Capture the cell that displays the provided text and extract its (x, y) central coordinate. 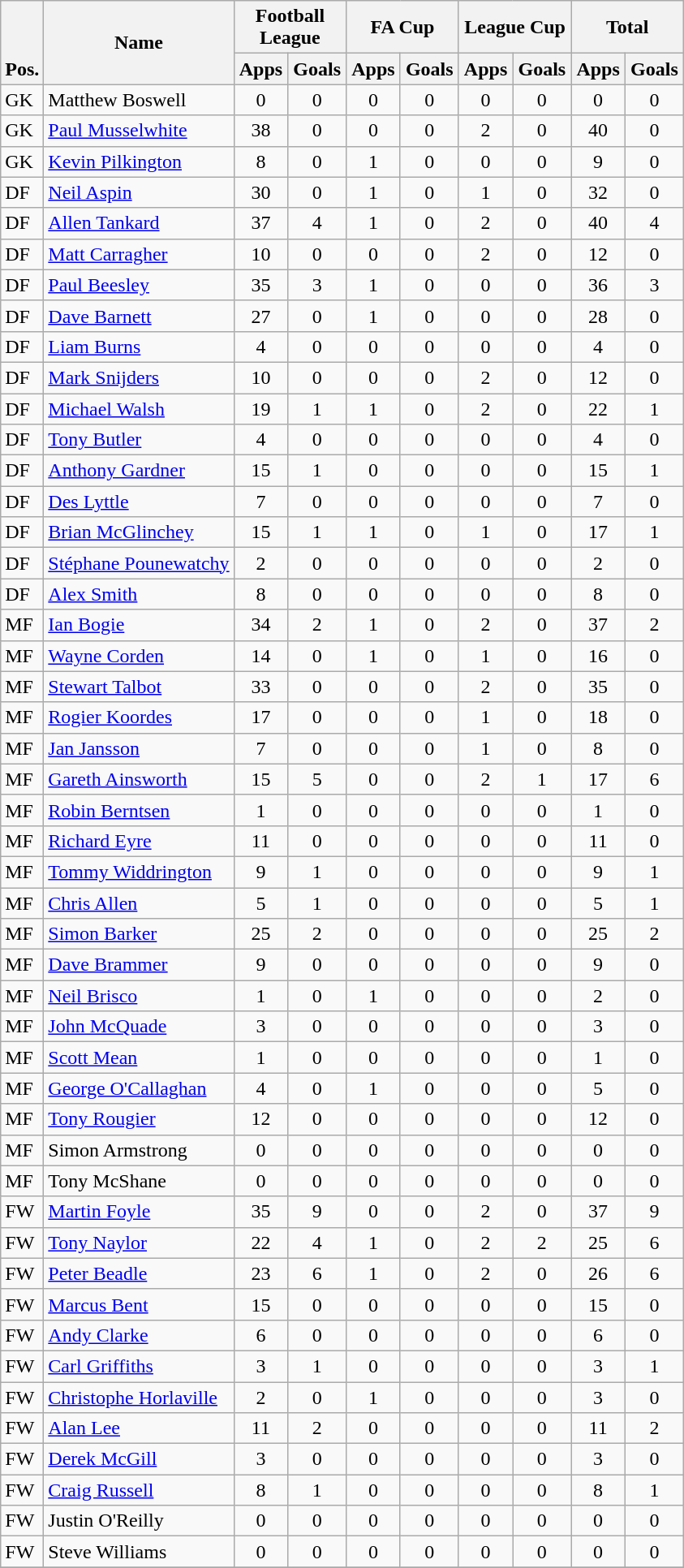
Tony McShane (139, 1181)
Matthew Boswell (139, 100)
Wayne Corden (139, 656)
Andy Clarke (139, 1335)
Richard Eyre (139, 841)
23 (261, 1273)
Stewart Talbot (139, 687)
Martin Foyle (139, 1212)
Robin Berntsen (139, 810)
Simon Armstrong (139, 1150)
19 (261, 408)
Name (139, 42)
League Cup (514, 28)
Michael Walsh (139, 408)
30 (261, 192)
George O'Callaghan (139, 1088)
Gareth Ainsworth (139, 779)
Marcus Bent (139, 1304)
Total (628, 28)
Rogier Koordes (139, 717)
32 (599, 192)
Brian McGlinchey (139, 532)
Football League (290, 28)
Alan Lee (139, 1428)
Justin O'Reilly (139, 1521)
Neil Brisco (139, 996)
36 (599, 285)
Dave Brammer (139, 965)
Paul Beesley (139, 285)
Kevin Pilkington (139, 162)
Des Lyttle (139, 502)
Stéphane Pounewatchy (139, 563)
Simon Barker (139, 934)
Dave Barnett (139, 316)
Tony Butler (139, 440)
34 (261, 625)
Derek McGill (139, 1459)
14 (261, 656)
38 (261, 131)
John McQuade (139, 1027)
Liam Burns (139, 347)
Craig Russell (139, 1490)
Tony Naylor (139, 1243)
Ian Bogie (139, 625)
Pos. (23, 42)
18 (599, 717)
Mark Snijders (139, 377)
16 (599, 656)
Alex Smith (139, 594)
28 (599, 316)
Matt Carragher (139, 254)
27 (261, 316)
Tony Rougier (139, 1119)
FA Cup (402, 28)
Chris Allen (139, 903)
Allen Tankard (139, 223)
Neil Aspin (139, 192)
Christophe Horlaville (139, 1397)
Scott Mean (139, 1058)
Anthony Gardner (139, 471)
33 (261, 687)
Steve Williams (139, 1552)
Carl Griffiths (139, 1366)
Jan Jansson (139, 748)
Tommy Widdrington (139, 872)
Peter Beadle (139, 1273)
26 (599, 1273)
Paul Musselwhite (139, 131)
